Return [x, y] of the center of cell containing provided text 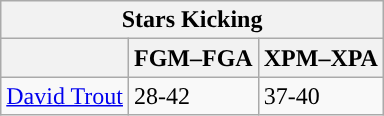
Stars Kicking [192, 20]
FGM–FGA [194, 58]
28-42 [194, 96]
37-40 [320, 96]
David Trout [65, 96]
XPM–XPA [320, 58]
